Extract the [x, y] coordinate from the center of the cell holding the provided text.  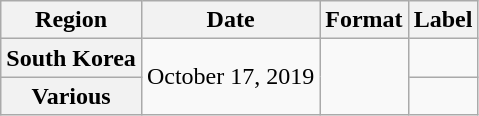
South Korea [72, 58]
Label [443, 20]
Various [72, 96]
Format [364, 20]
Region [72, 20]
Date [230, 20]
October 17, 2019 [230, 77]
